Return the [x, y] coordinate for the center point of the cell that contains the specified text.  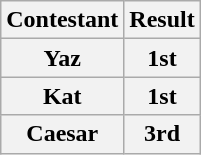
Result [162, 20]
Yaz [62, 58]
Contestant [62, 20]
Kat [62, 96]
3rd [162, 134]
Caesar [62, 134]
